Return the (X, Y) coordinate for the center point of the cell that contains the specified text.  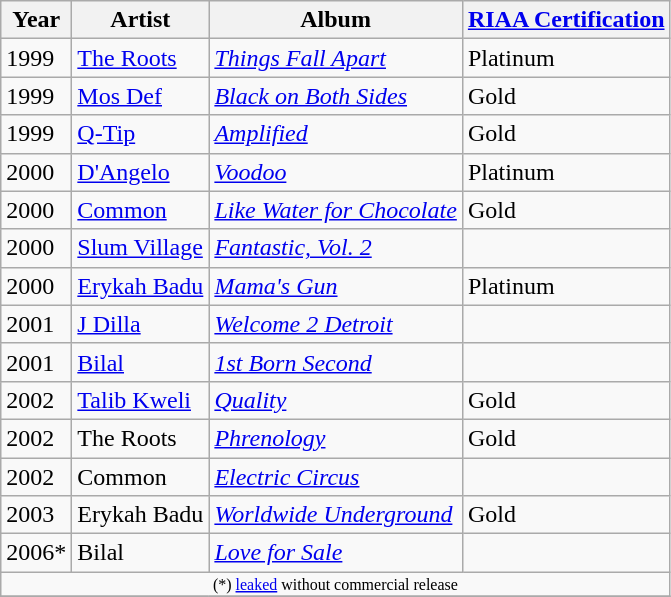
Electric Circus (336, 477)
Artist (140, 20)
2003 (36, 515)
2006* (36, 553)
Mama's Gun (336, 286)
Q-Tip (140, 134)
Quality (336, 400)
Amplified (336, 134)
D'Angelo (140, 172)
Fantastic, Vol. 2 (336, 248)
Slum Village (140, 248)
Things Fall Apart (336, 58)
Album (336, 20)
RIAA Certification (566, 20)
Talib Kweli (140, 400)
Welcome 2 Detroit (336, 324)
Black on Both Sides (336, 96)
Phrenology (336, 438)
Worldwide Underground (336, 515)
Voodoo (336, 172)
Mos Def (140, 96)
Love for Sale (336, 553)
1st Born Second (336, 362)
Year (36, 20)
(*) leaked without commercial release (336, 584)
Like Water for Chocolate (336, 210)
J Dilla (140, 324)
